Capture the cell that displays the provided text and extract its (X, Y) central coordinate. 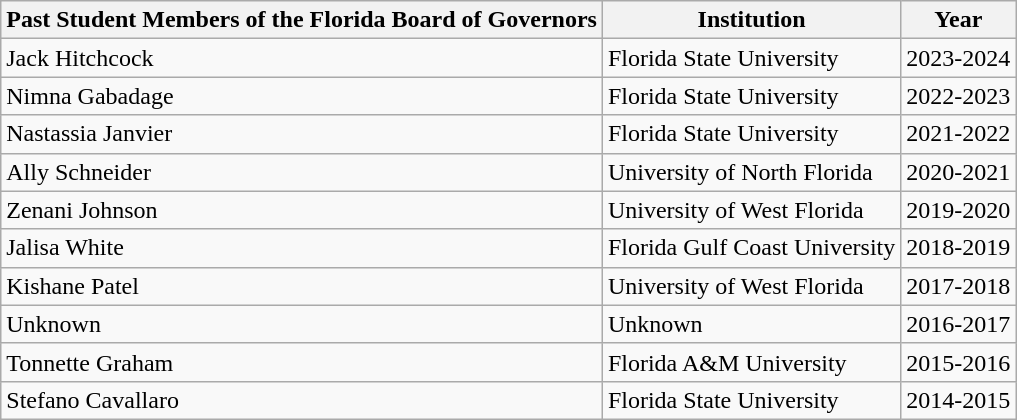
2022-2023 (958, 96)
2017-2018 (958, 286)
2020-2021 (958, 172)
2019-2020 (958, 210)
Year (958, 20)
2023-2024 (958, 58)
2015-2016 (958, 362)
Institution (751, 20)
Florida A&M University (751, 362)
Nimna Gabadage (302, 96)
Nastassia Janvier (302, 134)
Florida Gulf Coast University (751, 248)
Past Student Members of the Florida Board of Governors (302, 20)
Ally Schneider (302, 172)
Stefano Cavallaro (302, 400)
Jalisa White (302, 248)
Zenani Johnson (302, 210)
2018-2019 (958, 248)
2021-2022 (958, 134)
Tonnette Graham (302, 362)
Jack Hitchcock (302, 58)
Kishane Patel (302, 286)
2014-2015 (958, 400)
2016-2017 (958, 324)
University of North Florida (751, 172)
